Identify which cell holds the provided text, then report its (X, Y) central coordinate. 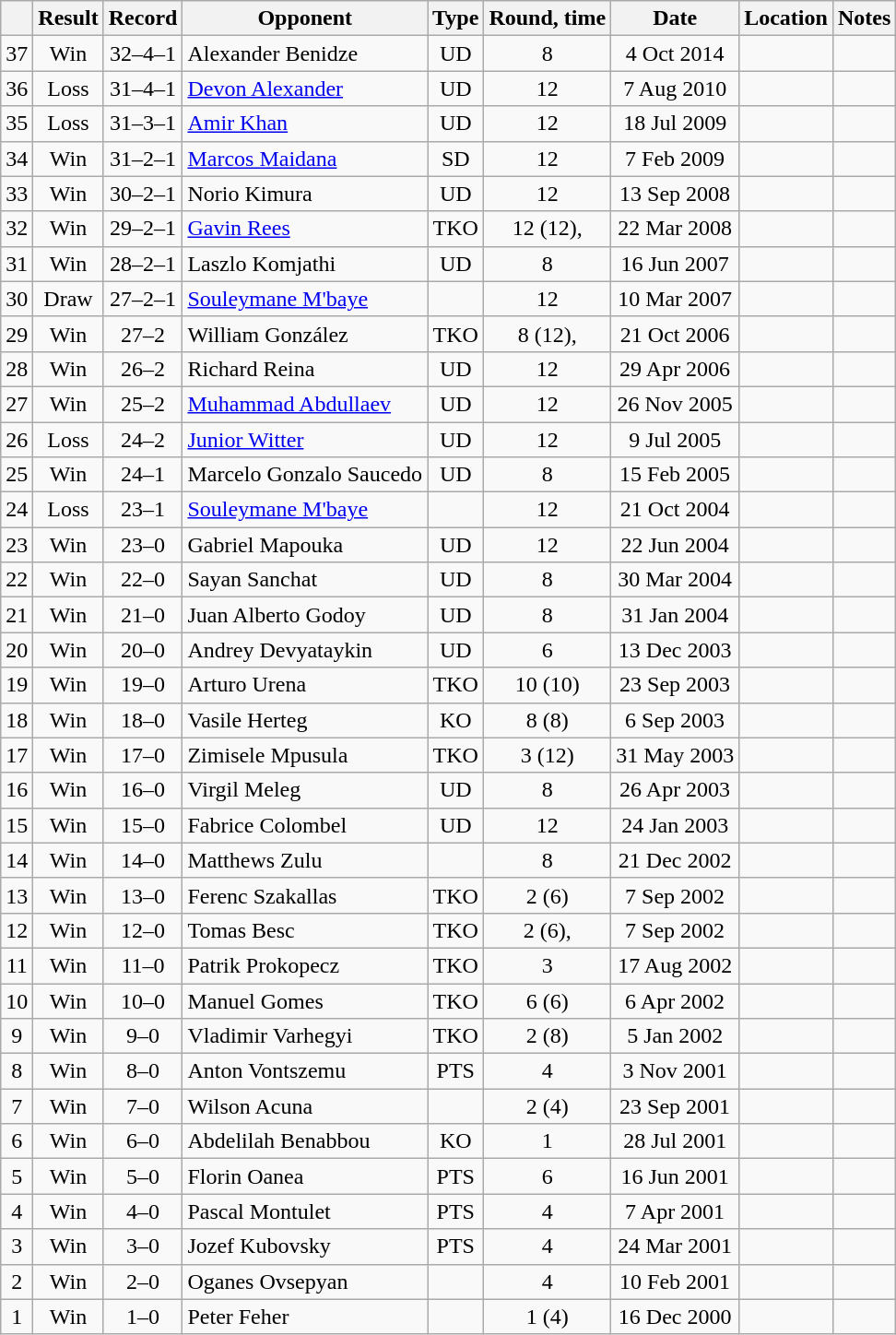
1 (4) (548, 1317)
Draw (68, 299)
4 Oct 2014 (675, 53)
21 Oct 2004 (675, 510)
Date (675, 18)
12 (12), (548, 229)
6–0 (143, 1141)
17–0 (143, 755)
16 Dec 2000 (675, 1317)
16–0 (143, 790)
Jozef Kubovsky (305, 1246)
7–0 (143, 1106)
8 (12), (548, 334)
26 (17, 440)
31–3–1 (143, 124)
Arturo Urena (305, 685)
Matthews Zulu (305, 860)
24–2 (143, 440)
3–0 (143, 1246)
35 (17, 124)
26 Nov 2005 (675, 404)
37 (17, 53)
4–0 (143, 1211)
19–0 (143, 685)
24 Jan 2003 (675, 825)
Laszlo Komjathi (305, 264)
22 Jun 2004 (675, 545)
Opponent (305, 18)
Juan Alberto Godoy (305, 615)
10 Feb 2001 (675, 1282)
8 (8) (548, 720)
Amir Khan (305, 124)
17 Aug 2002 (675, 965)
24 (17, 510)
16 (17, 790)
1–0 (143, 1317)
7 Feb 2009 (675, 159)
Muhammad Abdullaev (305, 404)
Wilson Acuna (305, 1106)
18 (17, 720)
Virgil Meleg (305, 790)
16 Jun 2001 (675, 1176)
22 Mar 2008 (675, 229)
9–0 (143, 1036)
15 (17, 825)
10 (10) (548, 685)
36 (17, 89)
15–0 (143, 825)
3 (12) (548, 755)
Record (143, 18)
31 May 2003 (675, 755)
13 Dec 2003 (675, 650)
27–2 (143, 334)
33 (17, 194)
23 Sep 2001 (675, 1106)
22–0 (143, 580)
11 (17, 965)
Norio Kimura (305, 194)
7 Aug 2010 (675, 89)
21 Dec 2002 (675, 860)
13 (17, 895)
Tomas Besc (305, 930)
2 (8) (548, 1036)
Gabriel Mapouka (305, 545)
29 Apr 2006 (675, 369)
7 Apr 2001 (675, 1211)
Vasile Herteg (305, 720)
21–0 (143, 615)
Abdelilah Benabbou (305, 1141)
Type (455, 18)
Alexander Benidze (305, 53)
Anton Vontszemu (305, 1071)
29 (17, 334)
23–1 (143, 510)
Ferenc Szakallas (305, 895)
28 Jul 2001 (675, 1141)
18–0 (143, 720)
32–4–1 (143, 53)
Peter Feher (305, 1317)
25–2 (143, 404)
22 (17, 580)
17 (17, 755)
28–2–1 (143, 264)
8–0 (143, 1071)
13–0 (143, 895)
26 Apr 2003 (675, 790)
28 (17, 369)
9 Jul 2005 (675, 440)
29–2–1 (143, 229)
Pascal Montulet (305, 1211)
Marcos Maidana (305, 159)
25 (17, 475)
10 Mar 2007 (675, 299)
14 (17, 860)
Marcelo Gonzalo Saucedo (305, 475)
12–0 (143, 930)
19 (17, 685)
32 (17, 229)
9 (17, 1036)
Zimisele Mpusula (305, 755)
15 Feb 2005 (675, 475)
27–2–1 (143, 299)
6 Sep 2003 (675, 720)
11–0 (143, 965)
20 (17, 650)
26–2 (143, 369)
Andrey Devyataykin (305, 650)
Vladimir Varhegyi (305, 1036)
SD (455, 159)
Sayan Sanchat (305, 580)
2 (4) (548, 1106)
2–0 (143, 1282)
27 (17, 404)
24 Mar 2001 (675, 1246)
30 Mar 2004 (675, 580)
6 Apr 2002 (675, 1000)
24–1 (143, 475)
7 (17, 1106)
5 Jan 2002 (675, 1036)
Junior Witter (305, 440)
23 Sep 2003 (675, 685)
23 (17, 545)
Devon Alexander (305, 89)
2 (6) (548, 895)
20–0 (143, 650)
31 (17, 264)
5 (17, 1176)
13 Sep 2008 (675, 194)
16 Jun 2007 (675, 264)
34 (17, 159)
Gavin Rees (305, 229)
10 (17, 1000)
Fabrice Colombel (305, 825)
Florin Oanea (305, 1176)
10–0 (143, 1000)
2 (6), (548, 930)
31–4–1 (143, 89)
Patrik Prokopecz (305, 965)
21 Oct 2006 (675, 334)
Round, time (548, 18)
Oganes Ovsepyan (305, 1282)
3 Nov 2001 (675, 1071)
23–0 (143, 545)
31–2–1 (143, 159)
Location (786, 18)
30 (17, 299)
21 (17, 615)
Result (68, 18)
5–0 (143, 1176)
6 (6) (548, 1000)
Manuel Gomes (305, 1000)
30–2–1 (143, 194)
18 Jul 2009 (675, 124)
William González (305, 334)
Richard Reina (305, 369)
31 Jan 2004 (675, 615)
Notes (864, 18)
2 (17, 1282)
14–0 (143, 860)
